Identify which cell holds the provided text, then report its (X, Y) central coordinate. 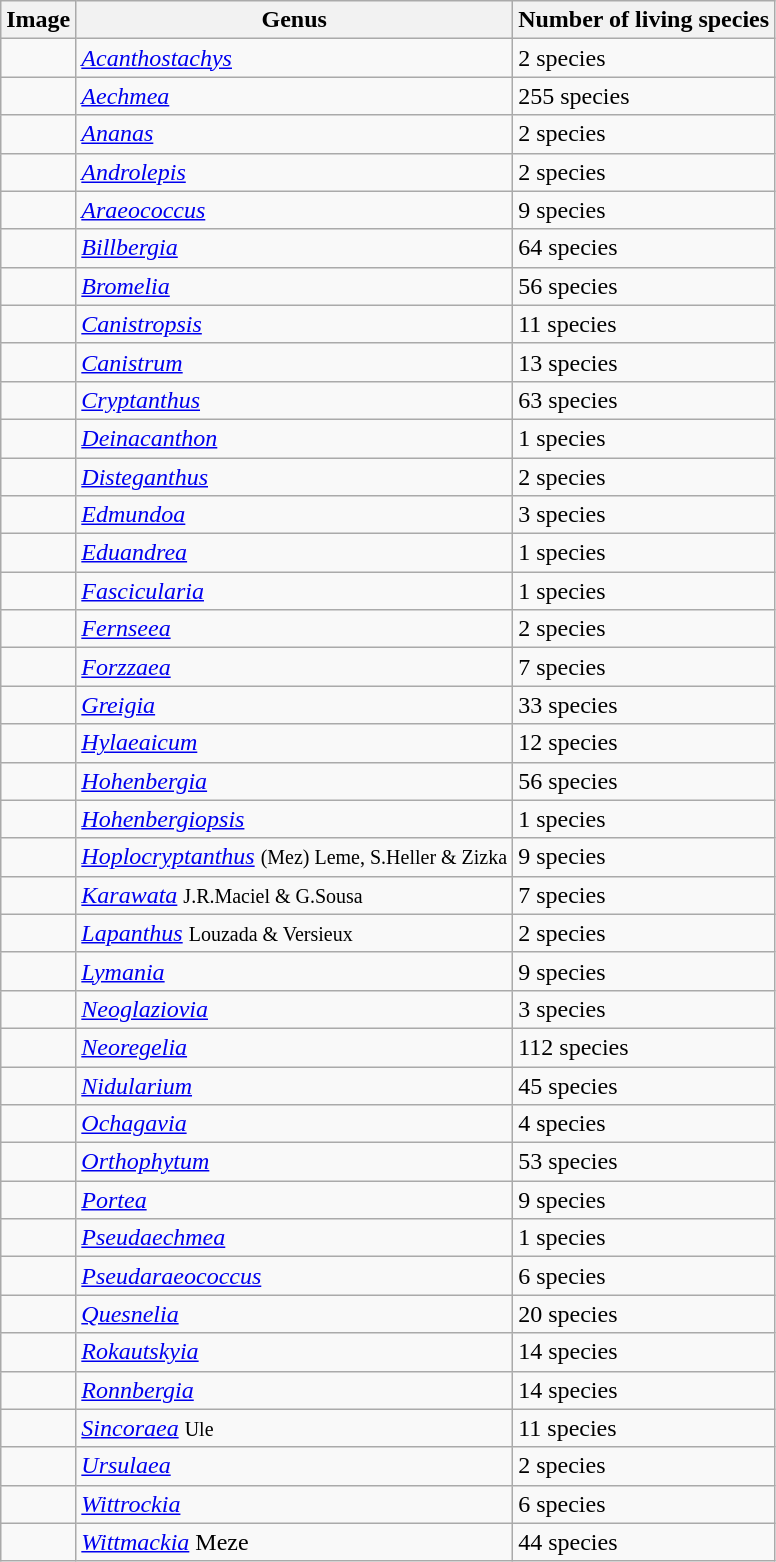
Karawata J.R.Maciel & G.Sousa (294, 895)
Image (38, 20)
44 species (644, 1542)
12 species (644, 743)
33 species (644, 705)
Orthophytum (294, 1162)
Hoplocryptanthus (Mez) Leme, S.Heller & Zizka (294, 857)
Sincoraea Ule (294, 1428)
53 species (644, 1162)
Portea (294, 1200)
Rokautskyia (294, 1352)
Quesnelia (294, 1314)
Wittrockia (294, 1504)
Forzzaea (294, 667)
45 species (644, 1085)
Androlepis (294, 172)
Ananas (294, 134)
Acanthostachys (294, 58)
Disteganthus (294, 477)
63 species (644, 400)
Neoregelia (294, 1047)
Genus (294, 20)
Nidularium (294, 1085)
Araeococcus (294, 210)
Hohenbergiopsis (294, 819)
Wittmackia Meze (294, 1542)
Ochagavia (294, 1124)
Hohenbergia (294, 781)
Ronnbergia (294, 1390)
64 species (644, 248)
Pseudaechmea (294, 1238)
4 species (644, 1124)
13 species (644, 362)
Canistropsis (294, 324)
255 species (644, 96)
Pseudaraeococcus (294, 1276)
Edmundoa (294, 515)
Hylaeaicum (294, 743)
Billbergia (294, 248)
Ursulaea (294, 1466)
Cryptanthus (294, 400)
Canistrum (294, 362)
20 species (644, 1314)
Number of living species (644, 20)
Aechmea (294, 96)
Greigia (294, 705)
Lapanthus Louzada & Versieux (294, 933)
112 species (644, 1047)
Eduandrea (294, 553)
Neoglaziovia (294, 1009)
Bromelia (294, 286)
Fernseea (294, 629)
Deinacanthon (294, 438)
Fascicularia (294, 591)
Lymania (294, 971)
